Find where the given text appears and provide that cell's center as (X, Y) coordinate. 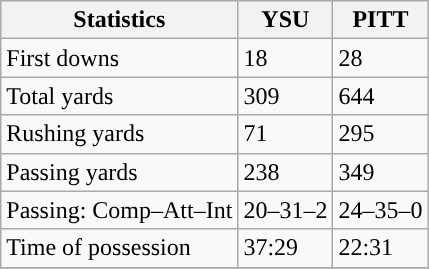
644 (380, 96)
295 (380, 134)
28 (380, 58)
238 (286, 172)
Passing: Comp–Att–Int (120, 210)
Total yards (120, 96)
Passing yards (120, 172)
20–31–2 (286, 210)
37:29 (286, 248)
First downs (120, 58)
309 (286, 96)
349 (380, 172)
71 (286, 134)
18 (286, 58)
24–35–0 (380, 210)
Rushing yards (120, 134)
PITT (380, 20)
Time of possession (120, 248)
Statistics (120, 20)
22:31 (380, 248)
YSU (286, 20)
